Return [x, y] of the center of cell containing provided text 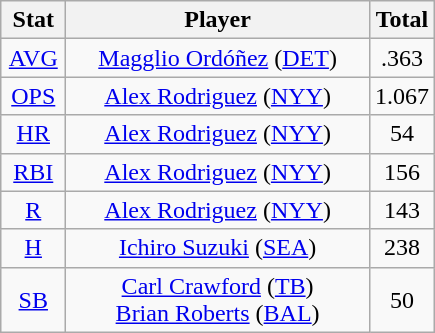
H [34, 248]
Carl Crawford (TB)Brian Roberts (BAL) [218, 300]
54 [402, 134]
50 [402, 300]
238 [402, 248]
HR [34, 134]
AVG [34, 58]
Magglio Ordóñez (DET) [218, 58]
Total [402, 20]
Ichiro Suzuki (SEA) [218, 248]
OPS [34, 96]
143 [402, 210]
Player [218, 20]
.363 [402, 58]
SB [34, 300]
RBI [34, 172]
156 [402, 172]
1.067 [402, 96]
Stat [34, 20]
R [34, 210]
